Locate the cell with the specified text and output its [x, y] center coordinate. 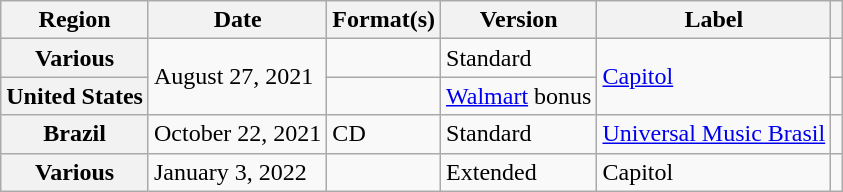
August 27, 2021 [237, 77]
January 3, 2022 [237, 172]
Universal Music Brasil [714, 134]
Extended [519, 172]
Brazil [75, 134]
Version [519, 20]
October 22, 2021 [237, 134]
Walmart bonus [519, 96]
Date [237, 20]
Format(s) [384, 20]
Label [714, 20]
CD [384, 134]
Region [75, 20]
United States [75, 96]
